For the text-containing cell, return its midpoint in [X, Y] coordinate format. 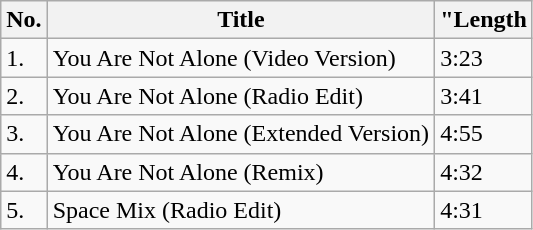
Space Mix (Radio Edit) [240, 210]
You Are Not Alone (Remix) [240, 172]
3. [24, 134]
3:41 [484, 96]
3:23 [484, 58]
4. [24, 172]
4:55 [484, 134]
"Length [484, 20]
4:32 [484, 172]
4:31 [484, 210]
No. [24, 20]
Title [240, 20]
5. [24, 210]
You Are Not Alone (Radio Edit) [240, 96]
You Are Not Alone (Extended Version) [240, 134]
1. [24, 58]
You Are Not Alone (Video Version) [240, 58]
2. [24, 96]
